For the text-containing cell, return its midpoint in (x, y) coordinate format. 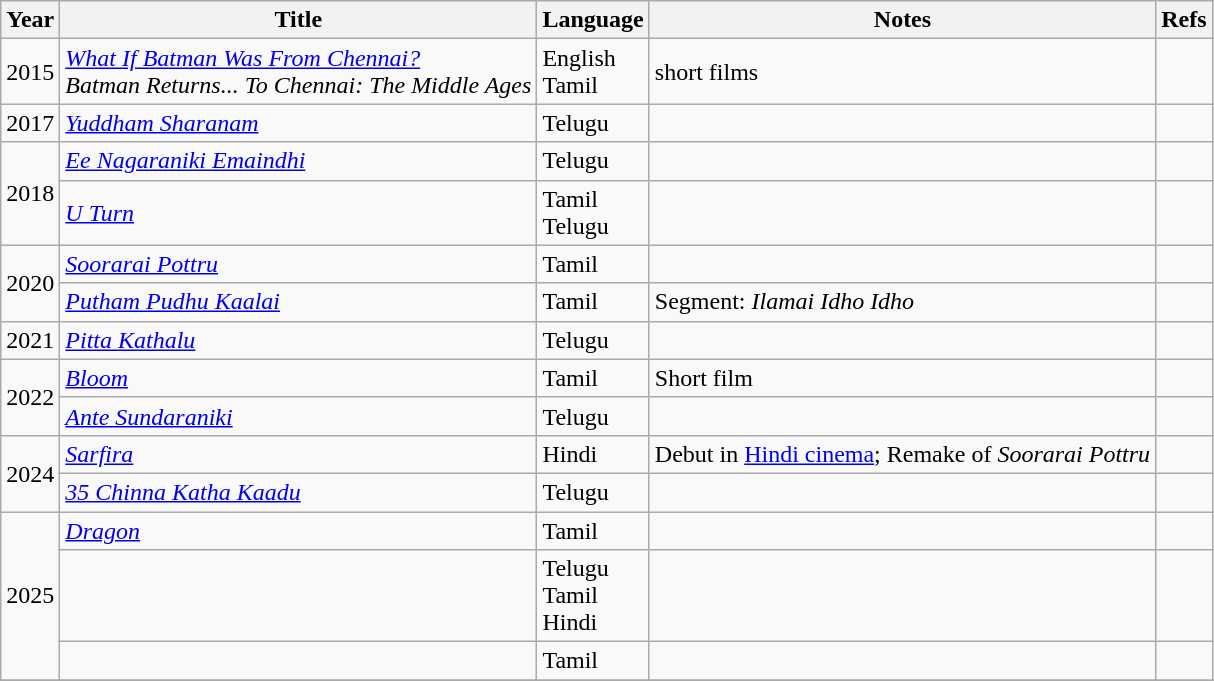
short films (902, 72)
2020 (30, 283)
2018 (30, 194)
Segment: Ilamai Idho Idho (902, 302)
Refs (1184, 20)
Putham Pudhu Kaalai (298, 302)
Ee Nagaraniki Emaindhi (298, 161)
Short film (902, 378)
Hindi (593, 454)
Debut in Hindi cinema; Remake of Soorarai Pottru (902, 454)
Ante Sundaraniki (298, 416)
What If Batman Was From Chennai?Batman Returns... To Chennai: The Middle Ages (298, 72)
Year (30, 20)
Dragon (298, 531)
2021 (30, 340)
2015 (30, 72)
35 Chinna Katha Kaadu (298, 492)
2024 (30, 473)
2017 (30, 123)
Title (298, 20)
Sarfira (298, 454)
EnglishTamil (593, 72)
U Turn (298, 212)
TeluguTamilHindi (593, 596)
Pitta Kathalu (298, 340)
2025 (30, 596)
Soorarai Pottru (298, 264)
Bloom (298, 378)
2022 (30, 397)
Language (593, 20)
TamilTelugu (593, 212)
Notes (902, 20)
Yuddham Sharanam (298, 123)
